Return (x, y) of the center of cell containing provided text 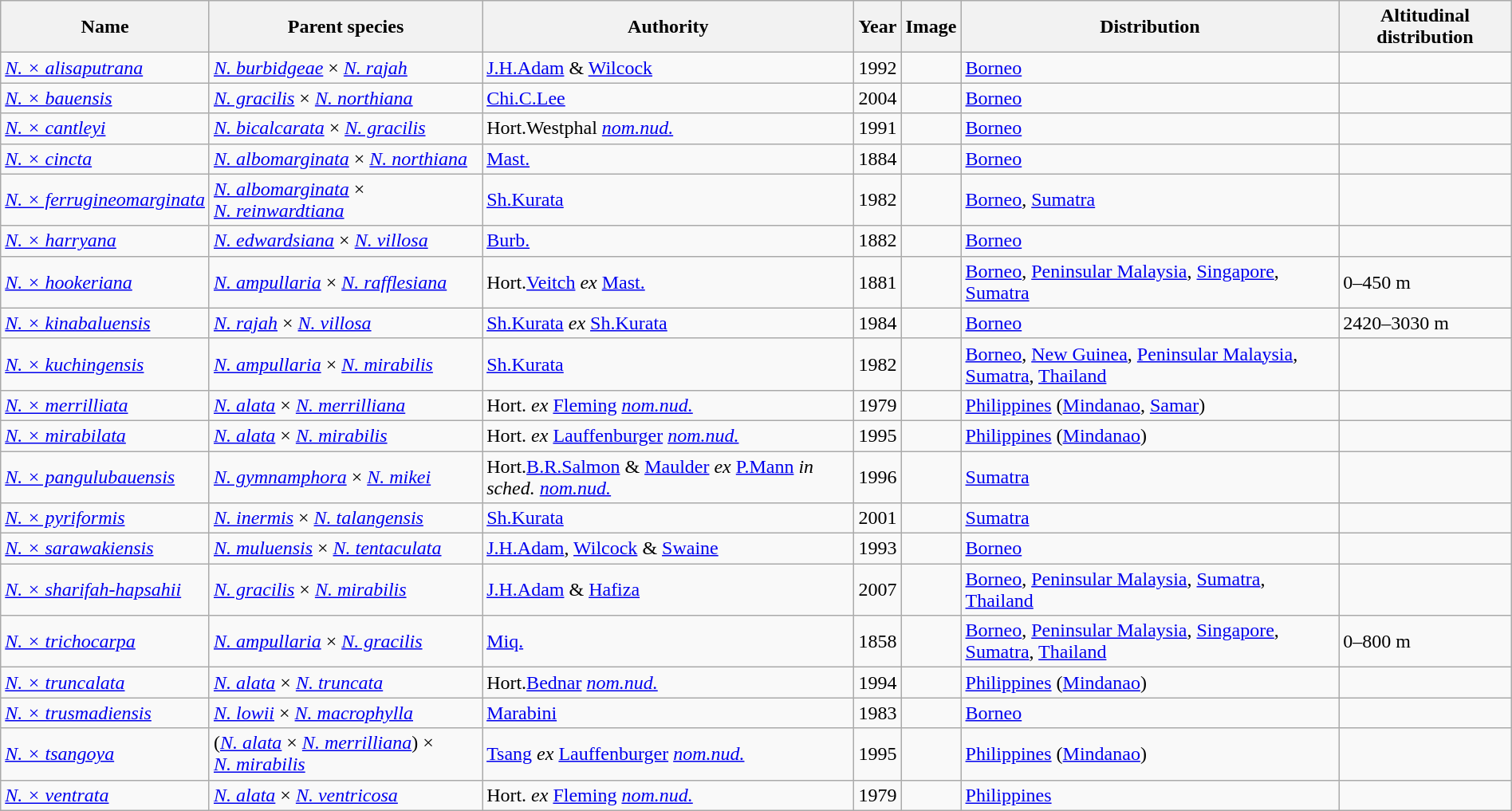
2420–3030 m (1425, 323)
N. albomarginata × N. northiana (345, 159)
N. ampullaria × N. mirabilis (345, 364)
1993 (877, 549)
Hort. ex Lauffenburger nom.nud. (668, 435)
N. gracilis × N. northiana (345, 98)
N. lowii × N. macrophylla (345, 713)
N. × harryana (105, 241)
1991 (877, 128)
Authority (668, 27)
Philippines (Mindanao, Samar) (1150, 405)
N. × merrilliata (105, 405)
Year (877, 27)
1996 (877, 477)
N. × alisaputrana (105, 68)
Borneo, Peninsular Malaysia, Singapore, Sumatra, Thailand (1150, 641)
1881 (877, 282)
Sh.Kurata ex Sh.Kurata (668, 323)
Hort.Bednar nom.nud. (668, 683)
Borneo, New Guinea, Peninsular Malaysia, Sumatra, Thailand (1150, 364)
N. ampullaria × N. gracilis (345, 641)
Miq. (668, 641)
1884 (877, 159)
2004 (877, 98)
N. gymnamphora × N. mikei (345, 477)
Altitudinal distribution (1425, 27)
N. × ferrugineomarginata (105, 199)
N. inermis × N. talangensis (345, 518)
Tsang ex Lauffenburger nom.nud. (668, 754)
N. × mirabilata (105, 435)
Hort.Westphal nom.nud. (668, 128)
N. × trusmadiensis (105, 713)
1984 (877, 323)
N. × pyriformis (105, 518)
0–450 m (1425, 282)
Image (931, 27)
J.H.Adam & Wilcock (668, 68)
N. rajah × N. villosa (345, 323)
N. × truncalata (105, 683)
N. gracilis × N. mirabilis (345, 590)
N. × kuchingensis (105, 364)
N. × hookeriana (105, 282)
N. × trichocarpa (105, 641)
J.H.Adam & Hafiza (668, 590)
N. × cantleyi (105, 128)
(N. alata × N. merrilliana) × N. mirabilis (345, 754)
Parent species (345, 27)
N. ampullaria × N. rafflesiana (345, 282)
N. × ventrata (105, 795)
Hort.Veitch ex Mast. (668, 282)
N. alata × N. ventricosa (345, 795)
2007 (877, 590)
Mast. (668, 159)
1992 (877, 68)
N. bicalcarata × N. gracilis (345, 128)
N. × sharifah-hapsahii (105, 590)
N. × bauensis (105, 98)
Borneo, Peninsular Malaysia, Sumatra, Thailand (1150, 590)
1994 (877, 683)
N. muluensis × N. tentaculata (345, 549)
Chi.C.Lee (668, 98)
2001 (877, 518)
N. × cincta (105, 159)
N. alata × N. truncata (345, 683)
1983 (877, 713)
N. alata × N. mirabilis (345, 435)
Distribution (1150, 27)
1882 (877, 241)
Hort.B.R.Salmon & Maulder ex P.Mann in sched. nom.nud. (668, 477)
Borneo, Sumatra (1150, 199)
N. × pangulubauensis (105, 477)
Philippines (1150, 795)
N. alata × N. merrilliana (345, 405)
N. albomarginata × N. reinwardtiana (345, 199)
Burb. (668, 241)
Marabini (668, 713)
J.H.Adam, Wilcock & Swaine (668, 549)
N. × kinabaluensis (105, 323)
0–800 m (1425, 641)
N. × sarawakiensis (105, 549)
Borneo, Peninsular Malaysia, Singapore, Sumatra (1150, 282)
1858 (877, 641)
N. edwardsiana × N. villosa (345, 241)
N. × tsangoya (105, 754)
N. burbidgeae × N. rajah (345, 68)
Name (105, 27)
